Search for the cell housing the specified text and yield its (X, Y) center coordinate. 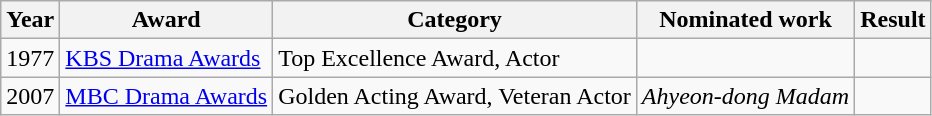
Ahyeon-dong Madam (745, 96)
MBC Drama Awards (166, 96)
KBS Drama Awards (166, 58)
Nominated work (745, 20)
Category (455, 20)
Result (893, 20)
2007 (30, 96)
Golden Acting Award, Veteran Actor (455, 96)
Award (166, 20)
Top Excellence Award, Actor (455, 58)
Year (30, 20)
1977 (30, 58)
